Return the (X, Y) coordinate for the center point of the cell that contains the specified text.  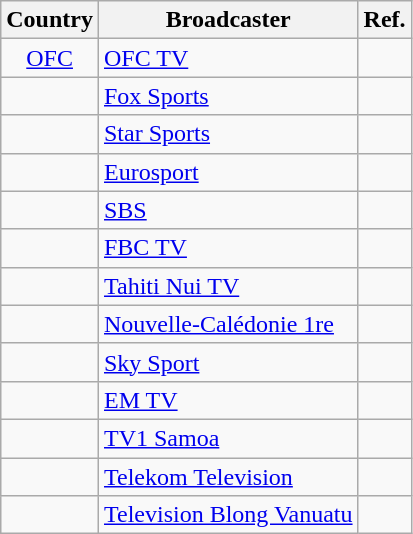
Sky Sport (228, 362)
Television Blong Vanuatu (228, 515)
Fox Sports (228, 96)
OFC TV (228, 58)
Eurosport (228, 172)
EM TV (228, 400)
OFC (50, 58)
Star Sports (228, 134)
Telekom Television (228, 477)
Country (50, 20)
Ref. (384, 20)
Broadcaster (228, 20)
SBS (228, 210)
FBC TV (228, 248)
TV1 Samoa (228, 438)
Nouvelle-Calédonie 1re (228, 324)
Tahiti Nui TV (228, 286)
